For the text-containing cell, return its midpoint in [X, Y] coordinate format. 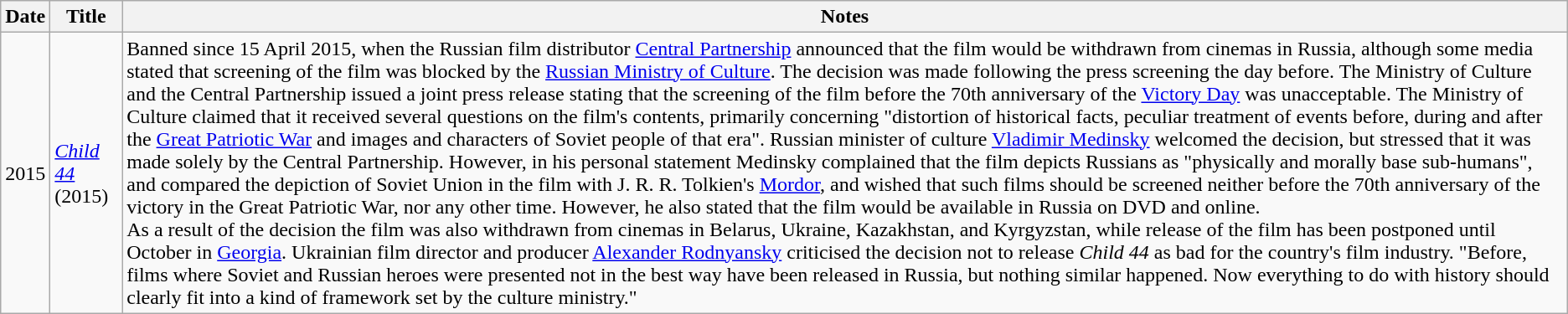
2015 [25, 172]
Child 44 (2015) [86, 172]
Title [86, 17]
Date [25, 17]
Notes [845, 17]
